Locate the cell with the specified text and output its (x, y) center coordinate. 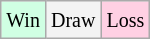
Draw (72, 20)
Loss (126, 20)
Win (24, 20)
